Pinpoint the cell where the given text exists, returning its (X, Y) midpoint coordinate. 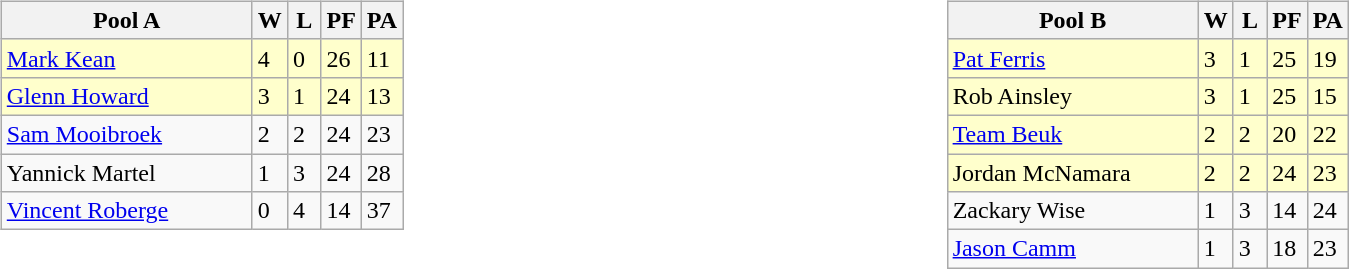
11 (382, 58)
Jason Camm (1072, 249)
19 (1328, 58)
Vincent Roberge (126, 211)
Pat Ferris (1072, 58)
Rob Ainsley (1072, 96)
Pool B (1072, 20)
Yannick Martel (126, 173)
26 (341, 58)
Mark Kean (126, 58)
13 (382, 96)
20 (1287, 134)
Zackary Wise (1072, 211)
28 (382, 173)
Team Beuk (1072, 134)
18 (1287, 249)
Pool A (126, 20)
Glenn Howard (126, 96)
Sam Mooibroek (126, 134)
37 (382, 211)
Jordan McNamara (1072, 173)
22 (1328, 134)
15 (1328, 96)
